Extract the (X, Y) coordinate from the center of the cell holding the provided text.  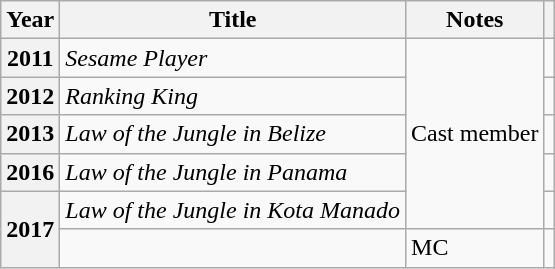
Law of the Jungle in Kota Manado (233, 210)
2017 (30, 229)
Law of the Jungle in Panama (233, 172)
Notes (475, 20)
Title (233, 20)
Cast member (475, 134)
MC (475, 248)
2013 (30, 134)
Ranking King (233, 96)
Law of the Jungle in Belize (233, 134)
Sesame Player (233, 58)
2011 (30, 58)
2012 (30, 96)
Year (30, 20)
2016 (30, 172)
